Determine the [X, Y] coordinate at the center of the cell enclosing the given text.  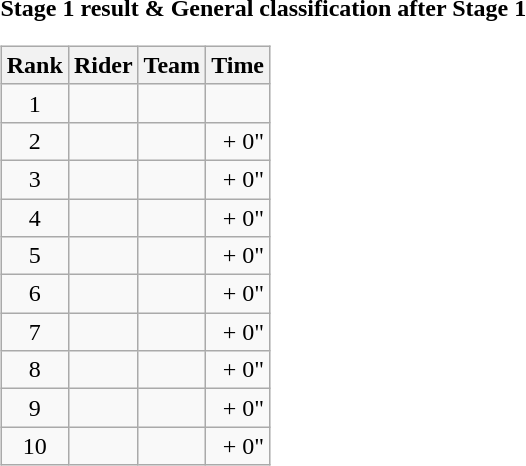
5 [34, 256]
8 [34, 370]
Team [172, 65]
2 [34, 141]
4 [34, 217]
6 [34, 294]
Rank [34, 65]
7 [34, 332]
9 [34, 408]
Time [238, 65]
3 [34, 179]
1 [34, 103]
Rider [103, 65]
10 [34, 446]
